Return the (X, Y) coordinate for the center point of the cell that contains the specified text.  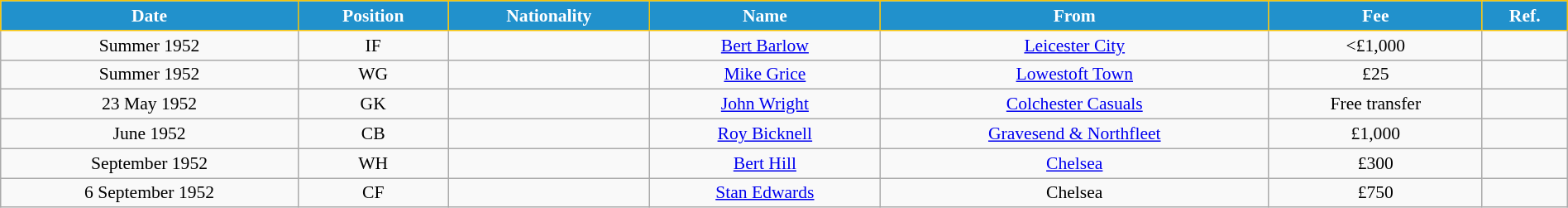
Roy Bicknell (765, 134)
WG (373, 75)
CB (373, 134)
Stan Edwards (765, 193)
Name (765, 16)
Nationality (549, 16)
Ref. (1525, 16)
WH (373, 163)
John Wright (765, 104)
Free transfer (1375, 104)
£750 (1375, 193)
Lowestoft Town (1074, 75)
GK (373, 104)
£1,000 (1375, 134)
Bert Barlow (765, 46)
Date (150, 16)
Colchester Casuals (1074, 104)
£300 (1375, 163)
Mike Grice (765, 75)
6 September 1952 (150, 193)
Fee (1375, 16)
23 May 1952 (150, 104)
£25 (1375, 75)
IF (373, 46)
Leicester City (1074, 46)
<£1,000 (1375, 46)
September 1952 (150, 163)
Bert Hill (765, 163)
CF (373, 193)
Position (373, 16)
Gravesend & Northfleet (1074, 134)
June 1952 (150, 134)
From (1074, 16)
